Detect which cell encompasses the target text, then output its [x, y] center coordinate. 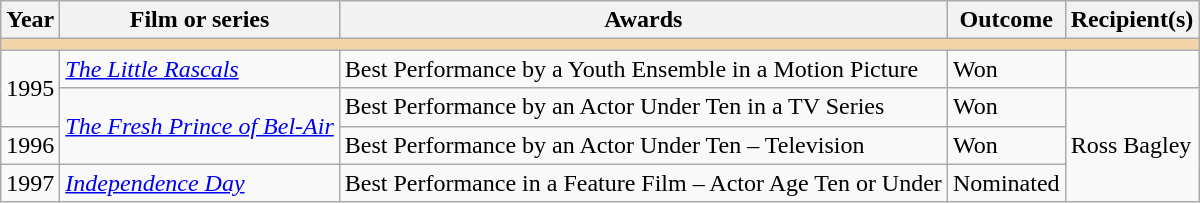
Ross Bagley [1132, 145]
Recipient(s) [1132, 20]
1997 [30, 183]
Outcome [1006, 20]
Best Performance by an Actor Under Ten – Television [643, 145]
Best Performance by a Youth Ensemble in a Motion Picture [643, 69]
1996 [30, 145]
Year [30, 20]
Independence Day [200, 183]
Nominated [1006, 183]
Best Performance in a Feature Film – Actor Age Ten or Under [643, 183]
The Little Rascals [200, 69]
The Fresh Prince of Bel-Air [200, 126]
Film or series [200, 20]
1995 [30, 88]
Awards [643, 20]
Best Performance by an Actor Under Ten in a TV Series [643, 107]
